From the cell containing the given text, extract its center point as [x, y] coordinate. 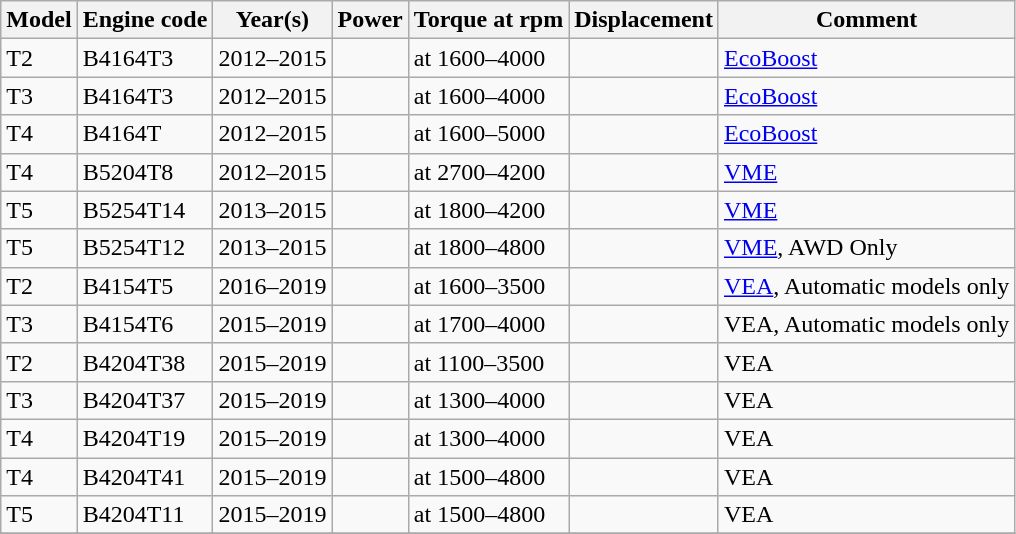
B4204T38 [145, 362]
Power [370, 20]
B4204T41 [145, 477]
Comment [866, 20]
at 1800–4800 [488, 248]
B4154T5 [145, 286]
B4204T19 [145, 438]
B4204T37 [145, 400]
at 1700–4000 [488, 324]
B4204T11 [145, 515]
B5254T12 [145, 248]
at 1100–3500 [488, 362]
B5204T8 [145, 172]
Displacement [644, 20]
at 2700–4200 [488, 172]
Torque at rpm [488, 20]
VME, AWD Only [866, 248]
at 1600–5000 [488, 134]
2016–2019 [272, 286]
Year(s) [272, 20]
B4154T6 [145, 324]
Engine code [145, 20]
B4164T [145, 134]
Model [39, 20]
at 1600–3500 [488, 286]
at 1800–4200 [488, 210]
B5254T14 [145, 210]
